Search for the cell housing the specified text and yield its (X, Y) center coordinate. 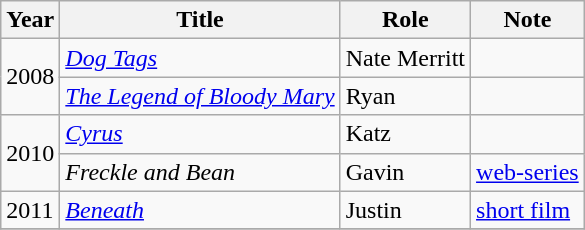
Ryan (405, 96)
Freckle and Bean (200, 172)
Cyrus (200, 134)
The Legend of Bloody Mary (200, 96)
Title (200, 20)
Dog Tags (200, 58)
2008 (30, 77)
web-series (528, 172)
Role (405, 20)
short film (528, 210)
Note (528, 20)
2011 (30, 210)
Justin (405, 210)
Year (30, 20)
Nate Merritt (405, 58)
Katz (405, 134)
2010 (30, 153)
Gavin (405, 172)
Beneath (200, 210)
